Find where the given text appears and provide that cell's center as (x, y) coordinate. 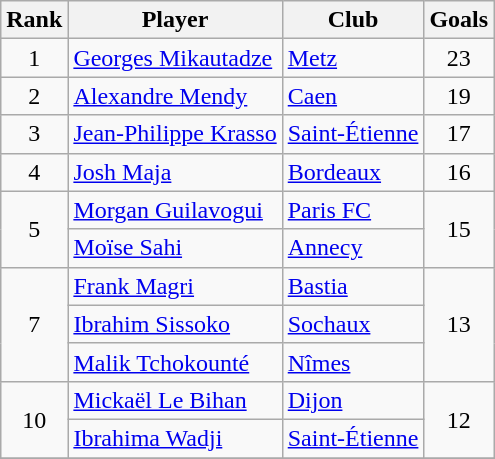
Ibrahim Sissoko (175, 324)
13 (459, 324)
10 (34, 419)
Morgan Guilavogui (175, 210)
15 (459, 229)
Jean-Philippe Krasso (175, 134)
Goals (459, 20)
Moïse Sahi (175, 248)
12 (459, 419)
2 (34, 96)
1 (34, 58)
Bordeaux (353, 172)
Malik Tchokounté (175, 362)
Frank Magri (175, 286)
16 (459, 172)
4 (34, 172)
Caen (353, 96)
Paris FC (353, 210)
Club (353, 20)
Annecy (353, 248)
Rank (34, 20)
19 (459, 96)
Bastia (353, 286)
Josh Maja (175, 172)
5 (34, 229)
Alexandre Mendy (175, 96)
3 (34, 134)
23 (459, 58)
Player (175, 20)
7 (34, 324)
Sochaux (353, 324)
Mickaël Le Bihan (175, 400)
Nîmes (353, 362)
Dijon (353, 400)
17 (459, 134)
Ibrahima Wadji (175, 438)
Metz (353, 58)
Georges Mikautadze (175, 58)
